Detect which cell encompasses the target text, then output its (X, Y) center coordinate. 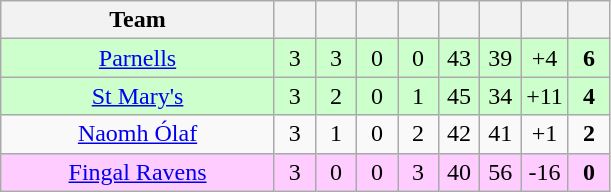
41 (500, 134)
Parnells (138, 58)
39 (500, 58)
+4 (545, 58)
42 (460, 134)
4 (588, 96)
56 (500, 172)
Naomh Ólaf (138, 134)
6 (588, 58)
-16 (545, 172)
34 (500, 96)
Fingal Ravens (138, 172)
40 (460, 172)
Team (138, 20)
+1 (545, 134)
43 (460, 58)
45 (460, 96)
+11 (545, 96)
St Mary's (138, 96)
